Scan for the cell matching the given text and deliver its [x, y] coordinate at center. 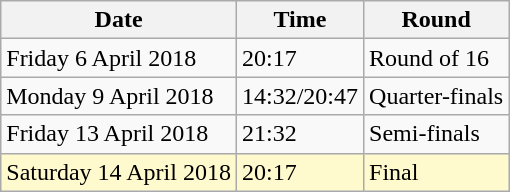
14:32/20:47 [300, 96]
Saturday 14 April 2018 [119, 172]
Friday 13 April 2018 [119, 134]
21:32 [300, 134]
Semi-finals [436, 134]
Friday 6 April 2018 [119, 58]
Round of 16 [436, 58]
Quarter-finals [436, 96]
Final [436, 172]
Time [300, 20]
Monday 9 April 2018 [119, 96]
Date [119, 20]
Round [436, 20]
